Pinpoint the cell where the given text exists, returning its [x, y] midpoint coordinate. 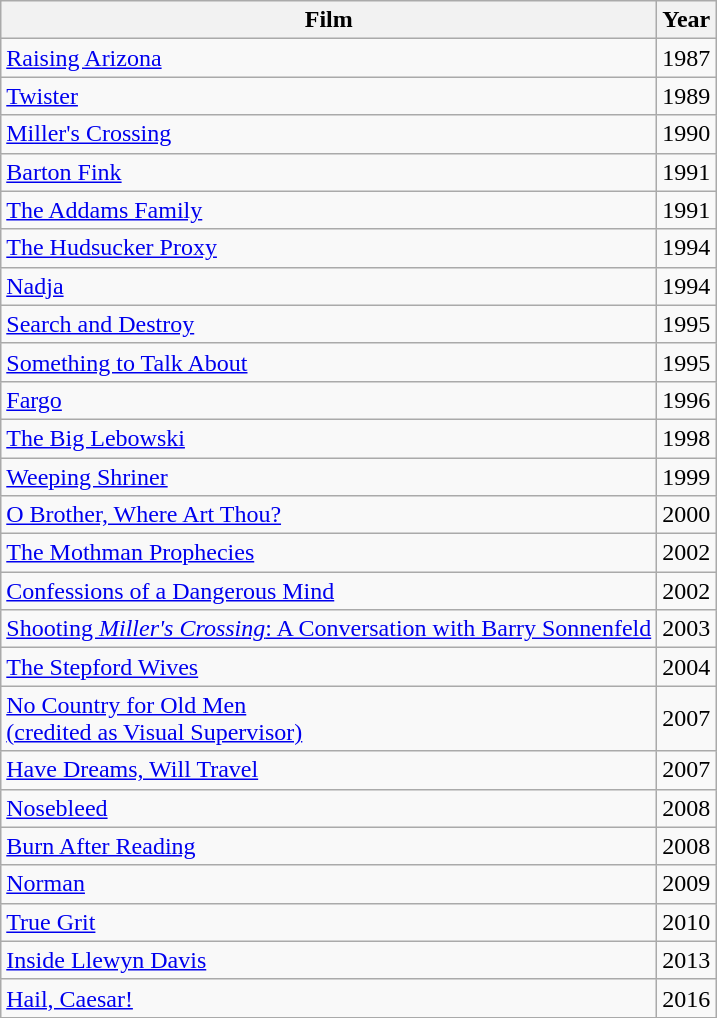
Weeping Shriner [329, 477]
Year [686, 20]
1996 [686, 400]
Fargo [329, 400]
2000 [686, 515]
2010 [686, 922]
The Stepford Wives [329, 667]
O Brother, Where Art Thou? [329, 515]
Nadja [329, 286]
2004 [686, 667]
1987 [686, 58]
Shooting Miller's Crossing: A Conversation with Barry Sonnenfeld [329, 629]
Twister [329, 96]
The Addams Family [329, 210]
2016 [686, 998]
Nosebleed [329, 808]
Hail, Caesar! [329, 998]
1989 [686, 96]
2003 [686, 629]
Raising Arizona [329, 58]
Burn After Reading [329, 846]
Miller's Crossing [329, 134]
The Hudsucker Proxy [329, 248]
Barton Fink [329, 172]
Inside Llewyn Davis [329, 960]
No Country for Old Men(credited as Visual Supervisor) [329, 718]
1990 [686, 134]
The Big Lebowski [329, 438]
Something to Talk About [329, 362]
Film [329, 20]
Confessions of a Dangerous Mind [329, 591]
Have Dreams, Will Travel [329, 770]
1998 [686, 438]
True Grit [329, 922]
Search and Destroy [329, 324]
Norman [329, 884]
2009 [686, 884]
2013 [686, 960]
1999 [686, 477]
The Mothman Prophecies [329, 553]
